Capture the cell that displays the provided text and extract its (x, y) central coordinate. 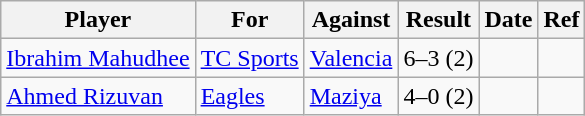
Ibrahim Mahudhee (98, 58)
4–0 (2) (438, 96)
Valencia (351, 58)
For (250, 20)
Date (508, 20)
Maziya (351, 96)
Against (351, 20)
Ref (562, 20)
6–3 (2) (438, 58)
TC Sports (250, 58)
Eagles (250, 96)
Result (438, 20)
Ahmed Rizuvan (98, 96)
Player (98, 20)
